Pinpoint the cell where the given text exists, returning its (x, y) midpoint coordinate. 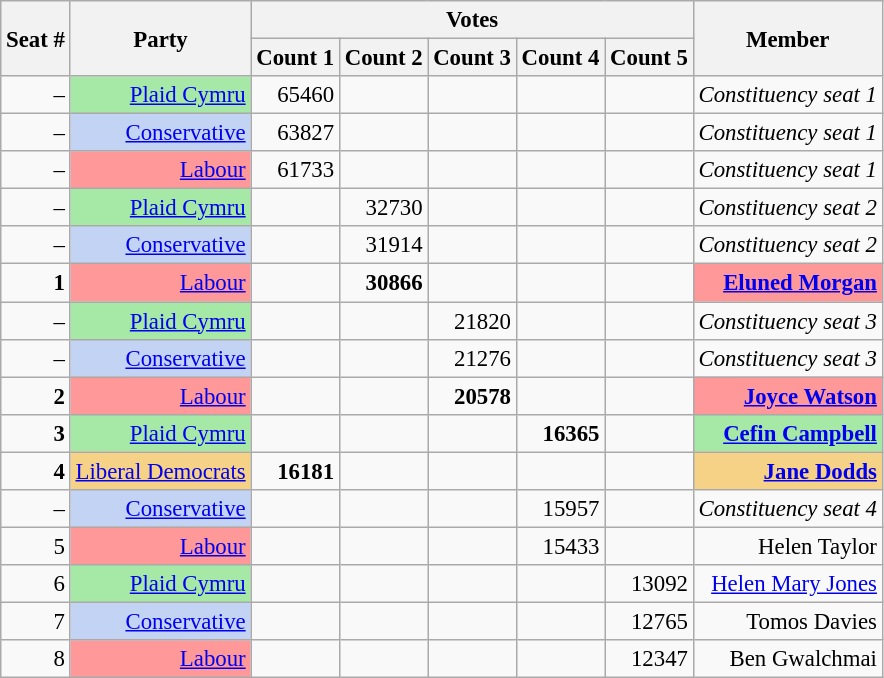
2 (36, 396)
Seat # (36, 38)
7 (36, 621)
Joyce Watson (788, 396)
Helen Mary Jones (788, 584)
63827 (295, 133)
Constituency seat 4 (788, 509)
Jane Dodds (788, 471)
Count 1 (295, 58)
15433 (560, 546)
16365 (560, 433)
Count 4 (560, 58)
Ben Gwalchmai (788, 659)
Member (788, 38)
Tomos Davies (788, 621)
8 (36, 659)
31914 (383, 245)
16181 (295, 471)
20578 (472, 396)
30866 (383, 283)
Count 5 (649, 58)
12765 (649, 621)
6 (36, 584)
Cefin Campbell (788, 433)
61733 (295, 170)
21820 (472, 321)
4 (36, 471)
15957 (560, 509)
65460 (295, 95)
12347 (649, 659)
5 (36, 546)
Helen Taylor (788, 546)
Party (160, 38)
Count 3 (472, 58)
Count 2 (383, 58)
13092 (649, 584)
1 (36, 283)
Votes (472, 20)
21276 (472, 358)
3 (36, 433)
Eluned Morgan (788, 283)
32730 (383, 208)
Liberal Democrats (160, 471)
